Find where the given text appears and provide that cell's center as [X, Y] coordinate. 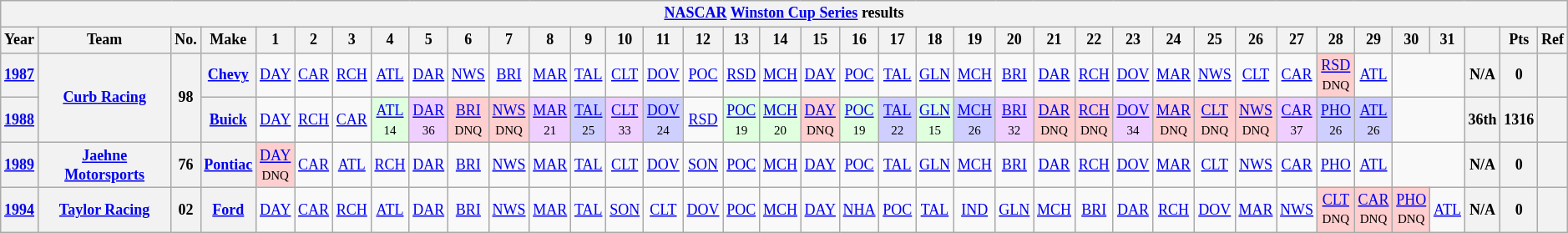
20 [1014, 40]
4 [390, 40]
30 [1411, 40]
NASCAR Winston Cup Series results [784, 13]
Team [104, 40]
GLN15 [935, 120]
MCH26 [974, 120]
14 [781, 40]
27 [1297, 40]
6 [469, 40]
28 [1336, 40]
DAR36 [429, 120]
DOV24 [664, 120]
NHA [859, 210]
PHO26 [1336, 120]
PHO [1336, 165]
11 [664, 40]
Pts [1520, 40]
Curb Racing [104, 97]
23 [1133, 40]
21 [1055, 40]
CARDNQ [1373, 210]
ATL26 [1373, 120]
10 [625, 40]
15 [820, 40]
TAL25 [589, 120]
19 [974, 40]
1989 [20, 165]
RSDDNQ [1336, 75]
1988 [20, 120]
24 [1174, 40]
ATL14 [390, 120]
22 [1094, 40]
TAL22 [898, 120]
DOV34 [1133, 120]
MARDNQ [1174, 120]
Make [229, 40]
BRIDNQ [469, 120]
IND [974, 210]
36th [1483, 120]
1 [276, 40]
1316 [1520, 120]
98 [185, 97]
7 [509, 40]
26 [1256, 40]
BRI32 [1014, 120]
DARDNQ [1055, 120]
12 [703, 40]
Pontiac [229, 165]
76 [185, 165]
RCHDNQ [1094, 120]
No. [185, 40]
16 [859, 40]
8 [550, 40]
MAR21 [550, 120]
Jaehne Motorsports [104, 165]
2 [314, 40]
Buick [229, 120]
25 [1214, 40]
CAR37 [1297, 120]
3 [352, 40]
18 [935, 40]
1994 [20, 210]
Chevy [229, 75]
13 [741, 40]
MCH20 [781, 120]
PHODNQ [1411, 210]
Taylor Racing [104, 210]
31 [1448, 40]
Year [20, 40]
02 [185, 210]
CLT33 [625, 120]
29 [1373, 40]
5 [429, 40]
Ford [229, 210]
1987 [20, 75]
9 [589, 40]
17 [898, 40]
Ref [1553, 40]
